Locate the cell with the specified text and output its (x, y) center coordinate. 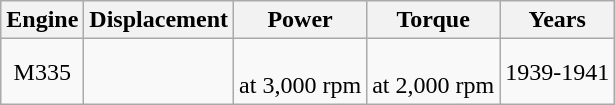
at 3,000 rpm (300, 72)
Power (300, 20)
1939-1941 (558, 72)
Engine (42, 20)
at 2,000 rpm (434, 72)
Years (558, 20)
M335 (42, 72)
Displacement (159, 20)
Torque (434, 20)
